Detect which cell encompasses the target text, then output its [X, Y] center coordinate. 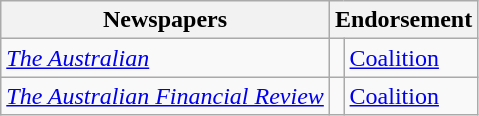
Newspapers [166, 20]
The Australian Financial Review [166, 96]
The Australian [166, 58]
Endorsement [403, 20]
